Pinpoint the cell where the given text exists, returning its (X, Y) midpoint coordinate. 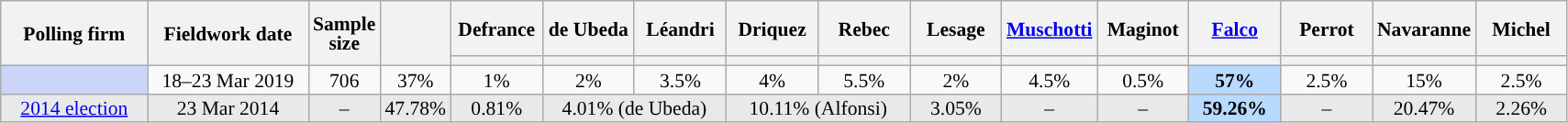
Muschotti (1050, 28)
Lesage (956, 28)
23 Mar 2014 (228, 108)
de Ubeda (588, 28)
Falco (1235, 28)
Driquez (773, 28)
Michel (1521, 28)
18–23 Mar 2019 (228, 79)
Polling firm (74, 33)
5.5% (864, 79)
Fieldwork date (228, 33)
4% (773, 79)
1% (496, 79)
Defrance (496, 28)
10.11% (Alfonsi) (818, 108)
20.47% (1424, 108)
0.5% (1143, 79)
15% (1424, 79)
59.26% (1235, 108)
Samplesize (344, 33)
4.01% (de Ubeda) (634, 108)
4.5% (1050, 79)
3.05% (956, 108)
2.26% (1521, 108)
Navaranne (1424, 28)
0.81% (496, 108)
Perrot (1327, 28)
Léandri (680, 28)
57% (1235, 79)
47.78% (415, 108)
3.5% (680, 79)
Maginot (1143, 28)
2014 election (74, 108)
706 (344, 79)
37% (415, 79)
Rebec (864, 28)
